Extract the (X, Y) coordinate from the center of the cell holding the provided text.  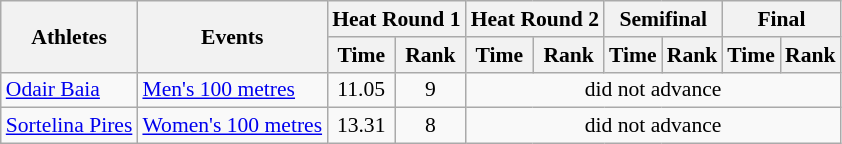
Heat Round 1 (396, 19)
9 (430, 90)
11.05 (361, 90)
Women's 100 metres (232, 126)
Athletes (70, 36)
Odair Baia (70, 90)
13.31 (361, 126)
Heat Round 2 (535, 19)
Semifinal (663, 19)
Sortelina Pires (70, 126)
Final (781, 19)
Events (232, 36)
Men's 100 metres (232, 90)
8 (430, 126)
